Provide the [X, Y] coordinate of the cell's center where the given text is located.  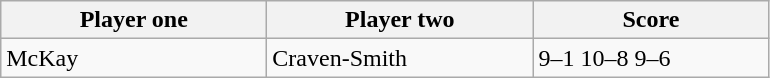
9–1 10–8 9–6 [651, 58]
Score [651, 20]
Player two [400, 20]
Craven-Smith [400, 58]
Player one [134, 20]
McKay [134, 58]
